Detect which cell encompasses the target text, then output its [X, Y] center coordinate. 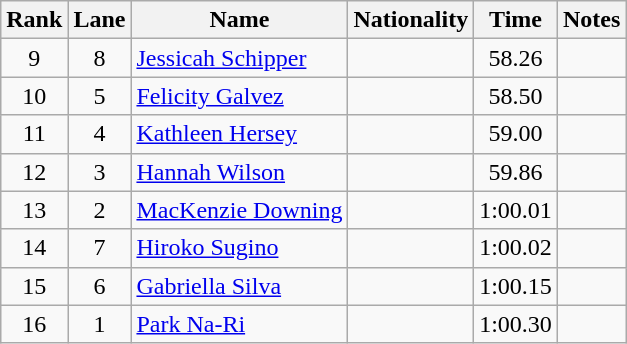
1:00.02 [516, 248]
9 [34, 58]
Gabriella Silva [240, 286]
3 [100, 172]
Park Na-Ri [240, 324]
2 [100, 210]
MacKenzie Downing [240, 210]
5 [100, 96]
4 [100, 134]
8 [100, 58]
1:00.01 [516, 210]
11 [34, 134]
7 [100, 248]
Notes [591, 20]
1:00.15 [516, 286]
Name [240, 20]
16 [34, 324]
Nationality [411, 20]
59.86 [516, 172]
1 [100, 324]
12 [34, 172]
59.00 [516, 134]
Hiroko Sugino [240, 248]
10 [34, 96]
6 [100, 286]
14 [34, 248]
58.50 [516, 96]
Kathleen Hersey [240, 134]
Time [516, 20]
Rank [34, 20]
Jessicah Schipper [240, 58]
15 [34, 286]
13 [34, 210]
Lane [100, 20]
58.26 [516, 58]
Felicity Galvez [240, 96]
Hannah Wilson [240, 172]
1:00.30 [516, 324]
